Output the [X, Y] coordinate of the center of the cell containing the given text.  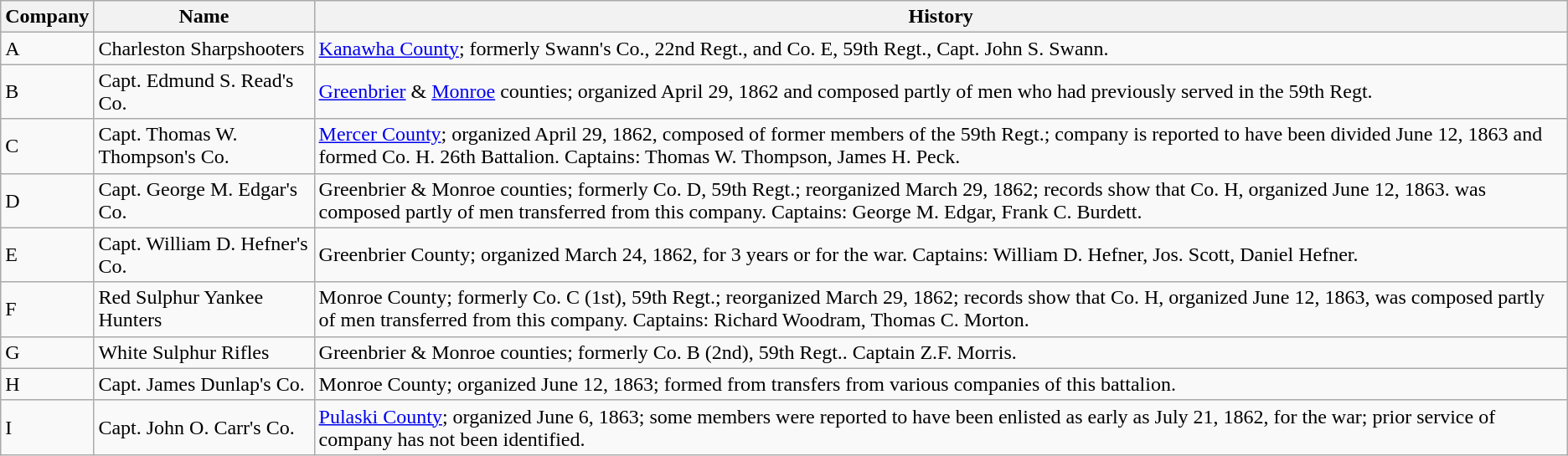
E [47, 254]
Name [204, 17]
Capt. Thomas W. Thompson's Co. [204, 146]
A [47, 49]
Charleston Sharpshooters [204, 49]
G [47, 352]
C [47, 146]
Monroe County; organized June 12, 1863; formed from transfers from various companies of this battalion. [941, 384]
Capt. James Dunlap's Co. [204, 384]
Greenbrier & Monroe counties; formerly Co. B (2nd), 59th Regt.. Captain Z.F. Morris. [941, 352]
F [47, 310]
Greenbrier & Monroe counties; organized April 29, 1862 and composed partly of men who had previously served in the 59th Regt. [941, 92]
Greenbrier County; organized March 24, 1862, for 3 years or for the war. Captains: William D. Hefner, Jos. Scott, Daniel Hefner. [941, 254]
B [47, 92]
D [47, 201]
Capt. George M. Edgar's Co. [204, 201]
History [941, 17]
I [47, 427]
Capt. John O. Carr's Co. [204, 427]
Capt. William D. Hefner's Co. [204, 254]
White Sulphur Rifles [204, 352]
Capt. Edmund S. Read's Co. [204, 92]
Company [47, 17]
Kanawha County; formerly Swann's Co., 22nd Regt., and Co. E, 59th Regt., Capt. John S. Swann. [941, 49]
H [47, 384]
Red Sulphur Yankee Hunters [204, 310]
